Output the (x, y) coordinate of the center of the cell containing the given text.  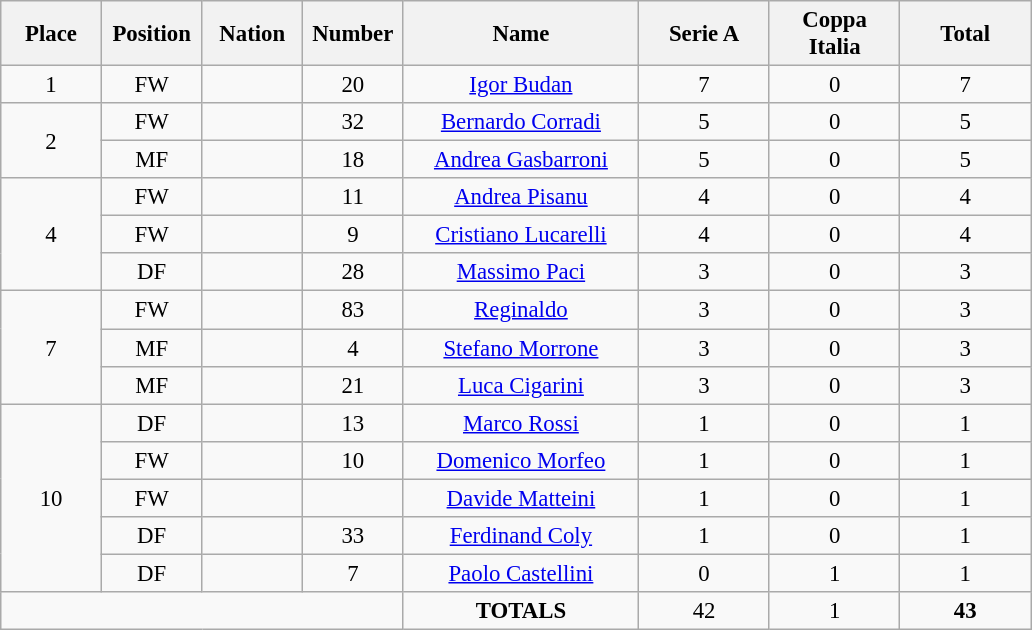
Stefano Morrone (521, 348)
11 (354, 197)
13 (354, 423)
32 (354, 122)
20 (354, 85)
Davide Matteini (521, 498)
Massimo Paci (521, 273)
Luca Cigarini (521, 385)
Coppa Italia (834, 34)
21 (354, 385)
18 (354, 160)
Domenico Morfeo (521, 460)
TOTALS (521, 611)
Name (521, 34)
Total (966, 34)
28 (354, 273)
Igor Budan (521, 85)
83 (354, 310)
33 (354, 536)
2 (52, 140)
42 (704, 611)
Marco Rossi (521, 423)
Number (354, 34)
Place (52, 34)
Ferdinand Coly (521, 536)
Serie A (704, 34)
Paolo Castellini (521, 573)
Andrea Pisanu (521, 197)
Andrea Gasbarroni (521, 160)
Bernardo Corradi (521, 122)
Reginaldo (521, 310)
43 (966, 611)
Cristiano Lucarelli (521, 235)
9 (354, 235)
Nation (252, 34)
Position (152, 34)
